Detect which cell encompasses the target text, then output its [X, Y] center coordinate. 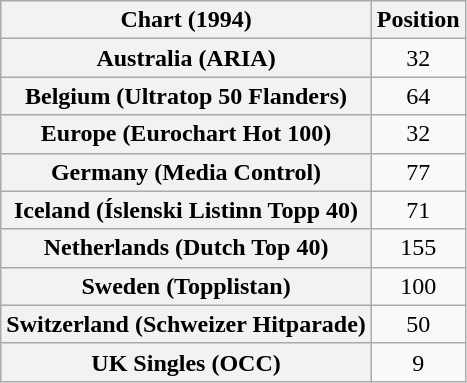
77 [418, 172]
9 [418, 362]
Netherlands (Dutch Top 40) [186, 248]
100 [418, 286]
Australia (ARIA) [186, 58]
Sweden (Topplistan) [186, 286]
UK Singles (OCC) [186, 362]
Europe (Eurochart Hot 100) [186, 134]
50 [418, 324]
Iceland (Íslenski Listinn Topp 40) [186, 210]
155 [418, 248]
Position [418, 20]
Belgium (Ultratop 50 Flanders) [186, 96]
Germany (Media Control) [186, 172]
64 [418, 96]
Chart (1994) [186, 20]
Switzerland (Schweizer Hitparade) [186, 324]
71 [418, 210]
